Return the [x, y] coordinate for the center point of the cell that contains the specified text.  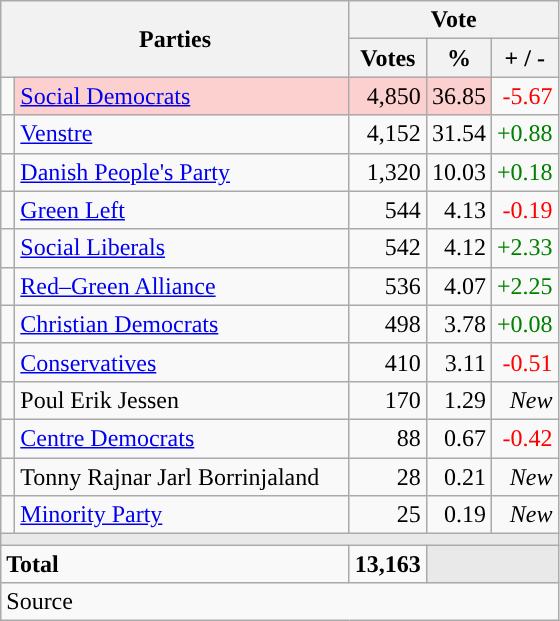
13,163 [388, 564]
+2.25 [524, 286]
0.21 [458, 477]
% [458, 58]
Total [176, 564]
536 [388, 286]
1,320 [388, 172]
4,850 [388, 96]
10.03 [458, 172]
3.11 [458, 362]
4.07 [458, 286]
-5.67 [524, 96]
Parties [176, 39]
410 [388, 362]
Source [280, 602]
Social Democrats [182, 96]
0.67 [458, 438]
+0.18 [524, 172]
Venstre [182, 134]
25 [388, 515]
3.78 [458, 324]
+0.88 [524, 134]
31.54 [458, 134]
Social Liberals [182, 248]
1.29 [458, 400]
+2.33 [524, 248]
Conservatives [182, 362]
-0.51 [524, 362]
Centre Democrats [182, 438]
4,152 [388, 134]
4.12 [458, 248]
Vote [454, 20]
4.13 [458, 210]
-0.42 [524, 438]
Red–Green Alliance [182, 286]
544 [388, 210]
-0.19 [524, 210]
498 [388, 324]
170 [388, 400]
0.19 [458, 515]
Tonny Rajnar Jarl Borrinjaland [182, 477]
Green Left [182, 210]
Minority Party [182, 515]
Danish People's Party [182, 172]
Christian Democrats [182, 324]
36.85 [458, 96]
88 [388, 438]
+ / - [524, 58]
Poul Erik Jessen [182, 400]
28 [388, 477]
542 [388, 248]
Votes [388, 58]
+0.08 [524, 324]
